Scan for the cell matching the given text and deliver its [x, y] coordinate at center. 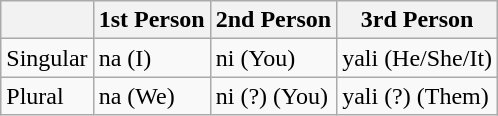
3rd Person [418, 20]
yali (He/She/It) [418, 58]
Plural [47, 96]
ni (You) [273, 58]
yali (?) (Them) [418, 96]
na (I) [152, 58]
1st Person [152, 20]
Singular [47, 58]
na (We) [152, 96]
ni (?) (You) [273, 96]
2nd Person [273, 20]
